Identify which cell holds the provided text, then report its [X, Y] central coordinate. 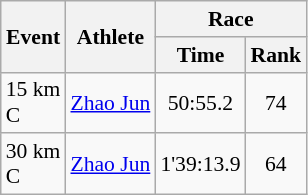
30 km C [34, 164]
Athlete [110, 36]
64 [276, 164]
50:55.2 [200, 102]
Time [200, 55]
Race [230, 19]
Rank [276, 55]
1'39:13.9 [200, 164]
74 [276, 102]
15 km C [34, 102]
Event [34, 36]
